Return [x, y] of the center of cell containing provided text 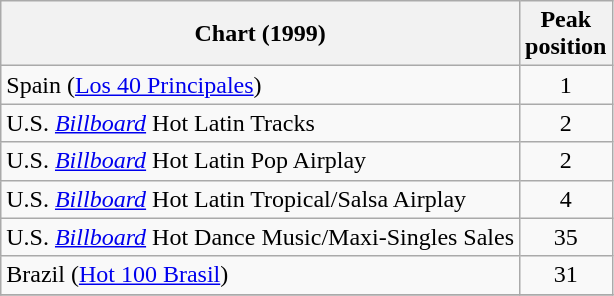
U.S. Billboard Hot Dance Music/Maxi-Singles Sales [260, 237]
35 [566, 237]
U.S. Billboard Hot Latin Tracks [260, 123]
4 [566, 199]
U.S. Billboard Hot Latin Pop Airplay [260, 161]
Spain (Los 40 Principales) [260, 85]
31 [566, 275]
Brazil (Hot 100 Brasil) [260, 275]
Peakposition [566, 34]
Chart (1999) [260, 34]
U.S. Billboard Hot Latin Tropical/Salsa Airplay [260, 199]
1 [566, 85]
